Determine the [X, Y] coordinate at the center of the cell enclosing the given text.  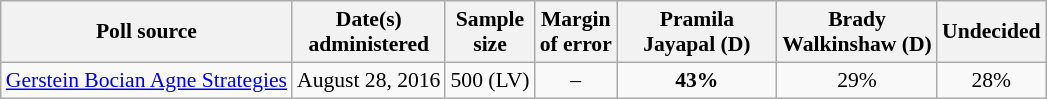
Poll source [146, 32]
Marginof error [576, 32]
Undecided [991, 32]
August 28, 2016 [368, 80]
Date(s)administered [368, 32]
Samplesize [490, 32]
Gerstein Bocian Agne Strategies [146, 80]
– [576, 80]
500 (LV) [490, 80]
29% [857, 80]
PramilaJayapal (D) [697, 32]
28% [991, 80]
BradyWalkinshaw (D) [857, 32]
43% [697, 80]
